Find where the given text appears and provide that cell's center as (x, y) coordinate. 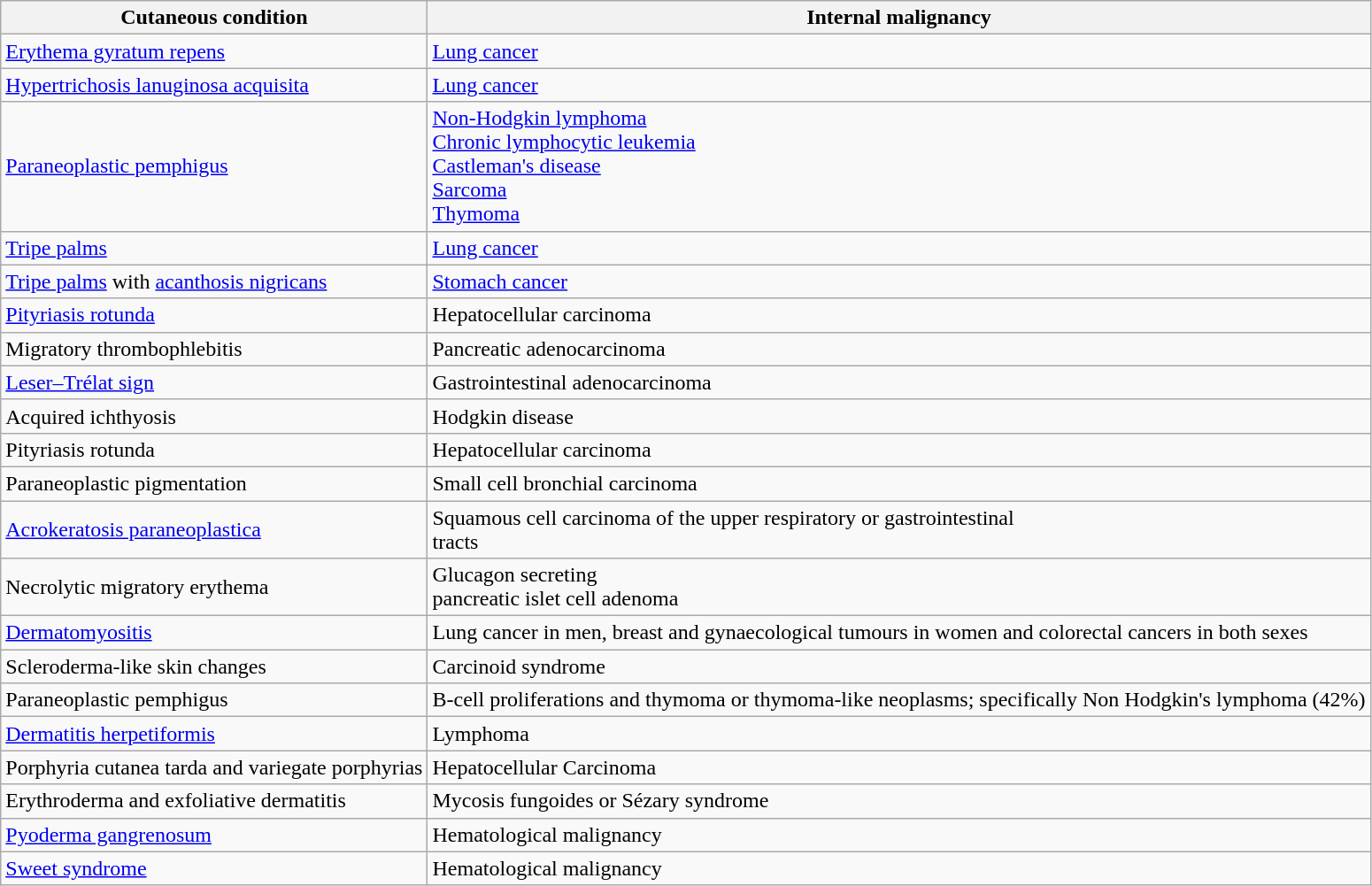
Squamous cell carcinoma of the upper respiratory or gastrointestinaltracts (899, 529)
Paraneoplastic pigmentation (214, 483)
Hepatocellular Carcinoma (899, 767)
Gastrointestinal adenocarcinoma (899, 382)
Cutaneous condition (214, 18)
Dermatomyositis (214, 633)
Hodgkin disease (899, 416)
Carcinoid syndrome (899, 666)
Dermatitis herpetiformis (214, 734)
Non-Hodgkin lymphomaChronic lymphocytic leukemiaCastleman's diseaseSarcomaThymoma (899, 166)
Pyoderma gangrenosum (214, 835)
B‐cell proliferations and thymoma or thymoma‐like neoplasms; specifically Non Hodgkin's lymphoma (42%) (899, 700)
Acrokeratosis paraneoplastica (214, 529)
Scleroderma‐like skin changes (214, 666)
Acquired ichthyosis (214, 416)
Mycosis fungoides or Sézary syndrome (899, 801)
Glucagon secretingpancreatic islet cell adenoma (899, 588)
Pancreatic adenocarcinoma (899, 349)
Tripe palms with acanthosis nigricans (214, 281)
Lung cancer in men, breast and gynaecological tumours in women and colorectal cancers in both sexes (899, 633)
Erythroderma and exfoliative dermatitis (214, 801)
Leser–Trélat sign (214, 382)
Migratory thrombophlebitis (214, 349)
Erythema gyratum repens (214, 51)
Small cell bronchial carcinoma (899, 483)
Porphyria cutanea tarda and variegate porphyrias (214, 767)
Lymphoma (899, 734)
Stomach cancer (899, 281)
Tripe palms (214, 248)
Hypertrichosis lanuginosa acquisita (214, 85)
Internal malignancy (899, 18)
Necrolytic migratory erythema (214, 588)
Sweet syndrome (214, 868)
